Search for the cell housing the specified text and yield its [x, y] center coordinate. 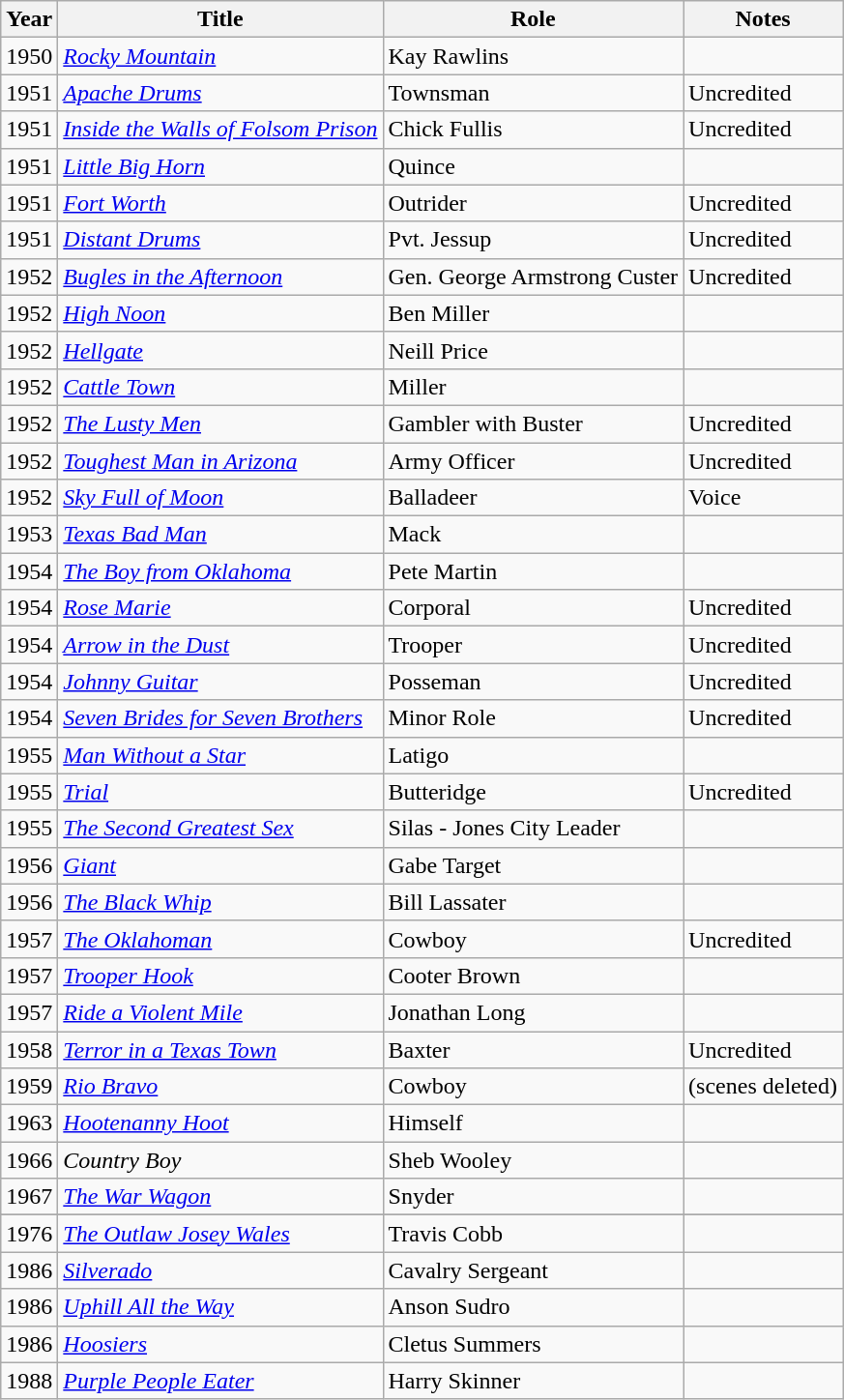
Gambler with Buster [534, 423]
Hellgate [220, 350]
Cavalry Sergeant [534, 1270]
Kay Rawlins [534, 56]
Ben Miller [534, 313]
Mack [534, 535]
Silas - Jones City Leader [534, 829]
1950 [29, 56]
Rose Marie [220, 608]
Country Boy [220, 1160]
Corporal [534, 608]
High Noon [220, 313]
1963 [29, 1123]
Cattle Town [220, 387]
Voice [764, 498]
Year [29, 19]
Rocky Mountain [220, 56]
Title [220, 19]
Toughest Man in Arizona [220, 461]
Trial [220, 792]
1976 [29, 1234]
Pvt. Jessup [534, 240]
Cletus Summers [534, 1344]
1967 [29, 1197]
Bugles in the Afternoon [220, 277]
Fort Worth [220, 203]
The Outlaw Josey Wales [220, 1234]
Notes [764, 19]
Anson Sudro [534, 1307]
Texas Bad Man [220, 535]
Butteridge [534, 792]
1959 [29, 1087]
Distant Drums [220, 240]
Chick Fullis [534, 130]
Man Without a Star [220, 755]
Giant [220, 865]
Sheb Wooley [534, 1160]
Baxter [534, 1049]
The Black Whip [220, 902]
Trooper [534, 645]
Silverado [220, 1270]
Ride a Violent Mile [220, 1012]
Gabe Target [534, 865]
(scenes deleted) [764, 1087]
Role [534, 19]
Sky Full of Moon [220, 498]
The Boy from Oklahoma [220, 571]
Gen. George Armstrong Custer [534, 277]
Neill Price [534, 350]
Cooter Brown [534, 976]
Army Officer [534, 461]
Arrow in the Dust [220, 645]
Snyder [534, 1197]
The Lusty Men [220, 423]
Apache Drums [220, 93]
Bill Lassater [534, 902]
Rio Bravo [220, 1087]
Minor Role [534, 718]
Terror in a Texas Town [220, 1049]
Posseman [534, 682]
The War Wagon [220, 1197]
Little Big Horn [220, 166]
Johnny Guitar [220, 682]
Travis Cobb [534, 1234]
Hootenanny Hoot [220, 1123]
1966 [29, 1160]
The Second Greatest Sex [220, 829]
Purple People Eater [220, 1381]
The Oklahoman [220, 939]
1988 [29, 1381]
Miller [534, 387]
Quince [534, 166]
Trooper Hook [220, 976]
Seven Brides for Seven Brothers [220, 718]
Uphill All the Way [220, 1307]
Jonathan Long [534, 1012]
Himself [534, 1123]
Latigo [534, 755]
Balladeer [534, 498]
Hoosiers [220, 1344]
Inside the Walls of Folsom Prison [220, 130]
Pete Martin [534, 571]
1958 [29, 1049]
Harry Skinner [534, 1381]
Townsman [534, 93]
Outrider [534, 203]
1953 [29, 535]
